Provide the [X, Y] coordinate of the cell's center where the given text is located.  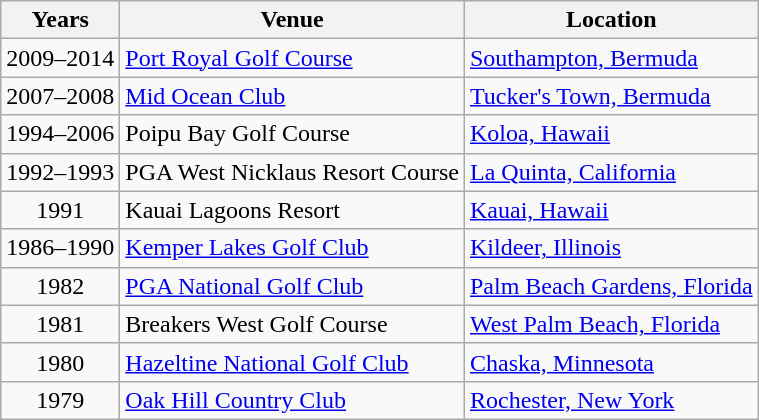
Mid Ocean Club [292, 96]
1994–2006 [60, 134]
Hazeltine National Golf Club [292, 362]
Poipu Bay Golf Course [292, 134]
Palm Beach Gardens, Florida [611, 286]
Rochester, New York [611, 400]
Kauai, Hawaii [611, 210]
Tucker's Town, Bermuda [611, 96]
Kildeer, Illinois [611, 248]
1986–1990 [60, 248]
1982 [60, 286]
Chaska, Minnesota [611, 362]
La Quinta, California [611, 172]
Kauai Lagoons Resort [292, 210]
Koloa, Hawaii [611, 134]
West Palm Beach, Florida [611, 324]
Kemper Lakes Golf Club [292, 248]
PGA National Golf Club [292, 286]
2007–2008 [60, 96]
1991 [60, 210]
1992–1993 [60, 172]
2009–2014 [60, 58]
Venue [292, 20]
1981 [60, 324]
Oak Hill Country Club [292, 400]
Port Royal Golf Course [292, 58]
1979 [60, 400]
Location [611, 20]
Years [60, 20]
1980 [60, 362]
PGA West Nicklaus Resort Course [292, 172]
Breakers West Golf Course [292, 324]
Southampton, Bermuda [611, 58]
